Output the [X, Y] coordinate of the center of the cell containing the given text.  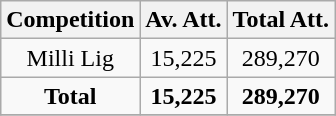
Competition [70, 20]
Milli Lig [70, 58]
Total Att. [281, 20]
Av. Att. [184, 20]
Total [70, 96]
